Determine the [x, y] coordinate at the center of the cell enclosing the given text.  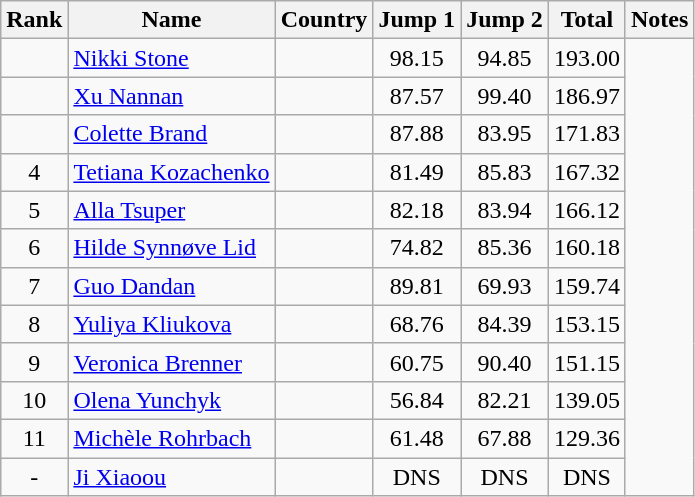
129.36 [586, 438]
Guo Dandan [172, 286]
186.97 [586, 96]
193.00 [586, 58]
Veronica Brenner [172, 362]
83.94 [505, 210]
- [34, 477]
Hilde Synnøve Lid [172, 248]
Xu Nannan [172, 96]
90.40 [505, 362]
7 [34, 286]
11 [34, 438]
4 [34, 172]
Jump 1 [417, 20]
Tetiana Kozachenko [172, 172]
87.88 [417, 134]
Name [172, 20]
84.39 [505, 324]
159.74 [586, 286]
8 [34, 324]
Rank [34, 20]
Yuliya Kliukova [172, 324]
153.15 [586, 324]
61.48 [417, 438]
171.83 [586, 134]
5 [34, 210]
85.36 [505, 248]
151.15 [586, 362]
Ji Xiaoou [172, 477]
160.18 [586, 248]
139.05 [586, 400]
67.88 [505, 438]
81.49 [417, 172]
82.18 [417, 210]
89.81 [417, 286]
Nikki Stone [172, 58]
10 [34, 400]
94.85 [505, 58]
Jump 2 [505, 20]
Country [324, 20]
Notes [659, 20]
87.57 [417, 96]
69.93 [505, 286]
98.15 [417, 58]
68.76 [417, 324]
99.40 [505, 96]
Olena Yunchyk [172, 400]
85.83 [505, 172]
56.84 [417, 400]
Michèle Rohrbach [172, 438]
167.32 [586, 172]
74.82 [417, 248]
Total [586, 20]
60.75 [417, 362]
9 [34, 362]
Alla Tsuper [172, 210]
82.21 [505, 400]
83.95 [505, 134]
6 [34, 248]
Colette Brand [172, 134]
166.12 [586, 210]
